Extract the (X, Y) coordinate from the center of the cell holding the provided text.  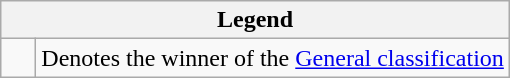
Denotes the winner of the General classification (273, 58)
Legend (256, 20)
